Determine the (x, y) coordinate at the center of the cell enclosing the given text.  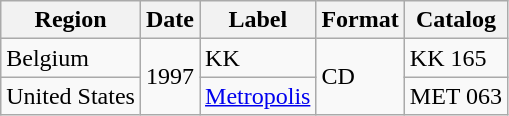
Region (71, 20)
Metropolis (258, 96)
Format (360, 20)
MET 063 (456, 96)
United States (71, 96)
KK (258, 58)
1997 (170, 77)
Belgium (71, 58)
Label (258, 20)
KK 165 (456, 58)
CD (360, 77)
Catalog (456, 20)
Date (170, 20)
